Identify which cell holds the provided text, then report its [X, Y] central coordinate. 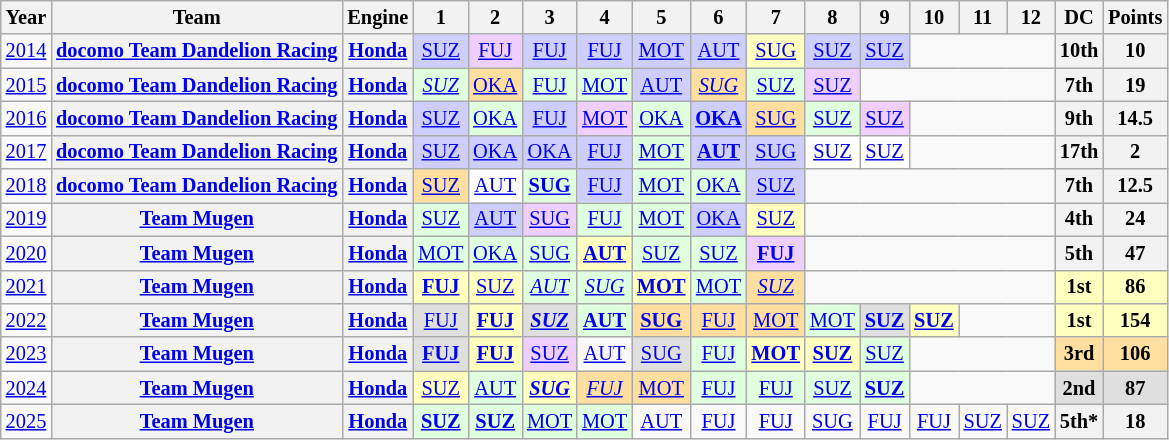
12 [1031, 17]
9 [884, 17]
154 [1135, 320]
18 [1135, 421]
2024 [26, 388]
5th* [1079, 421]
7 [776, 17]
2022 [26, 320]
14.5 [1135, 118]
Year [26, 17]
Points [1135, 17]
10th [1079, 51]
2018 [26, 186]
106 [1135, 354]
2017 [26, 152]
3 [550, 17]
2014 [26, 51]
5 [661, 17]
2025 [26, 421]
1 [440, 17]
87 [1135, 388]
2020 [26, 253]
Engine [378, 17]
47 [1135, 253]
3rd [1079, 354]
2023 [26, 354]
9th [1079, 118]
12.5 [1135, 186]
4th [1079, 219]
86 [1135, 287]
2016 [26, 118]
8 [832, 17]
2021 [26, 287]
DC [1079, 17]
6 [718, 17]
5th [1079, 253]
24 [1135, 219]
2015 [26, 85]
11 [983, 17]
19 [1135, 85]
2019 [26, 219]
17th [1079, 152]
2nd [1079, 388]
4 [604, 17]
Team [196, 17]
